Return the [X, Y] coordinate for the center point of the cell that contains the specified text.  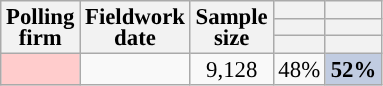
Fieldworkdate [136, 28]
Samplesize [232, 28]
52% [353, 70]
48% [299, 70]
Pollingfirm [40, 28]
9,128 [232, 70]
